Extract the [X, Y] coordinate from the center of the cell holding the provided text.  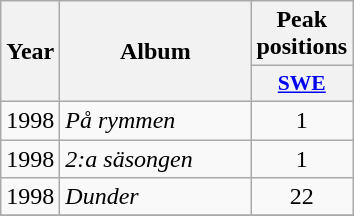
Peak positions [302, 34]
Album [156, 52]
SWE [302, 84]
22 [302, 197]
Year [30, 52]
Dunder [156, 197]
På rymmen [156, 120]
2:a säsongen [156, 159]
